Identify which cell holds the provided text, then report its [x, y] central coordinate. 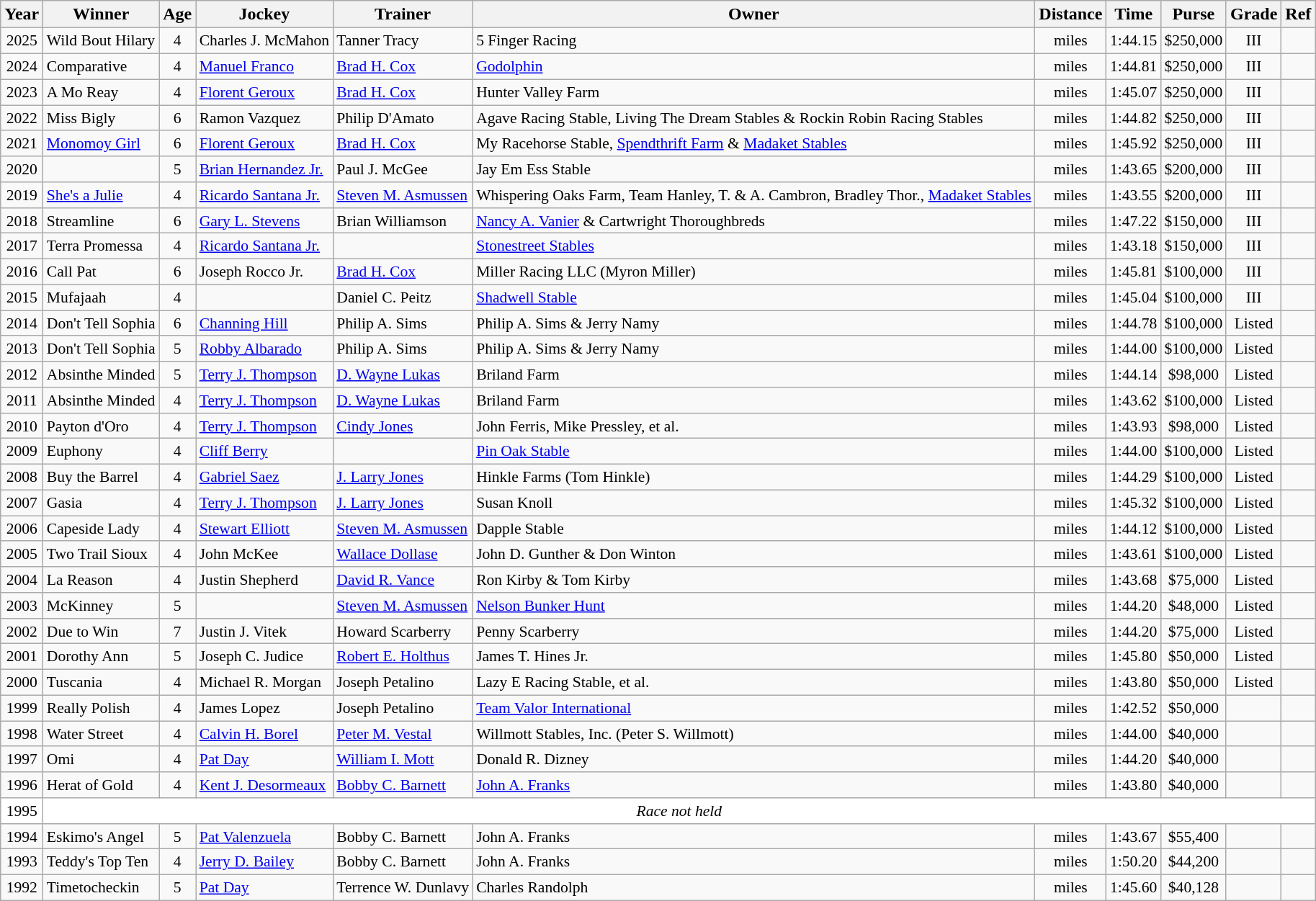
Jockey [265, 14]
Nelson Bunker Hunt [753, 606]
2018 [22, 220]
2006 [22, 529]
Daniel C. Peitz [403, 297]
2019 [22, 195]
Stewart Elliott [265, 529]
Time [1134, 14]
Robby Albarado [265, 349]
David R. Vance [403, 580]
2024 [22, 66]
Howard Scarberry [403, 631]
2001 [22, 657]
Water Street [101, 734]
John Ferris, Mike Pressley, et al. [753, 426]
Brian Hernandez Jr. [265, 169]
2002 [22, 631]
Philip D'Amato [403, 118]
Terra Promessa [101, 246]
2021 [22, 143]
Buy the Barrel [101, 477]
Ramon Vazquez [265, 118]
1995 [22, 811]
Dapple Stable [753, 529]
Really Polish [101, 708]
2022 [22, 118]
Penny Scarberry [753, 631]
Winner [101, 14]
1:43.68 [1134, 580]
Omi [101, 759]
Nancy A. Vanier & Cartwright Thoroughbreds [753, 220]
2007 [22, 503]
1:43.65 [1134, 169]
Tanner Tracy [403, 41]
Manuel Franco [265, 66]
Streamline [101, 220]
1:44.14 [1134, 375]
Jerry D. Bailey [265, 862]
Mufajaah [101, 297]
Ref [1298, 14]
She's a Julie [101, 195]
Gary L. Stevens [265, 220]
1:43.61 [1134, 554]
Teddy's Top Ten [101, 862]
1:44.78 [1134, 323]
Agave Racing Stable, Living The Dream Stables & Rockin Robin Racing Stables [753, 118]
1:44.29 [1134, 477]
Timetocheckin [101, 887]
Charles J. McMahon [265, 41]
2012 [22, 375]
Joseph C. Judice [265, 657]
Paul J. McGee [403, 169]
Grade [1253, 14]
2017 [22, 246]
Justin J. Vitek [265, 631]
Euphony [101, 452]
1:45.92 [1134, 143]
1:44.15 [1134, 41]
1994 [22, 836]
Distance [1070, 14]
Whispering Oaks Farm, Team Hanley, T. & A. Cambron, Bradley Thor., Madaket Stables [753, 195]
Two Trail Sioux [101, 554]
1992 [22, 887]
1996 [22, 785]
Dorothy Ann [101, 657]
Ron Kirby & Tom Kirby [753, 580]
2025 [22, 41]
$44,200 [1193, 862]
1999 [22, 708]
Miss Bigly [101, 118]
Robert E. Holthus [403, 657]
2004 [22, 580]
Michael R. Morgan [265, 682]
John D. Gunther & Don Winton [753, 554]
Charles Randolph [753, 887]
7 [177, 631]
1:47.22 [1134, 220]
Susan Knoll [753, 503]
1:44.82 [1134, 118]
Shadwell Stable [753, 297]
Lazy E Racing Stable, et al. [753, 682]
$48,000 [1193, 606]
Due to Win [101, 631]
Brian Williamson [403, 220]
A Mo Reay [101, 92]
Calvin H. Borel [265, 734]
Gasia [101, 503]
2016 [22, 272]
Race not held [679, 811]
Tuscania [101, 682]
Payton d'Oro [101, 426]
1:45.81 [1134, 272]
1:50.20 [1134, 862]
Kent J. Desormeaux [265, 785]
2023 [22, 92]
Team Valor International [753, 708]
Wallace Dollase [403, 554]
2008 [22, 477]
5 Finger Racing [753, 41]
Pat Valenzuela [265, 836]
Age [177, 14]
McKinney [101, 606]
2005 [22, 554]
$55,400 [1193, 836]
Joseph Rocco Jr. [265, 272]
Channing Hill [265, 323]
1:43.67 [1134, 836]
Comparative [101, 66]
Godolphin [753, 66]
Trainer [403, 14]
Capeside Lady [101, 529]
1:42.52 [1134, 708]
1:44.81 [1134, 66]
Cliff Berry [265, 452]
Wild Bout Hilary [101, 41]
1:45.32 [1134, 503]
1:45.04 [1134, 297]
James T. Hines Jr. [753, 657]
1993 [22, 862]
$40,128 [1193, 887]
James Lopez [265, 708]
2011 [22, 400]
Herat of Gold [101, 785]
Call Pat [101, 272]
Pin Oak Stable [753, 452]
2020 [22, 169]
1:45.07 [1134, 92]
Hunter Valley Farm [753, 92]
Gabriel Saez [265, 477]
1:44.12 [1134, 529]
Miller Racing LLC (Myron Miller) [753, 272]
Jay Em Ess Stable [753, 169]
2000 [22, 682]
Willmott Stables, Inc. (Peter S. Willmott) [753, 734]
2014 [22, 323]
Hinkle Farms (Tom Hinkle) [753, 477]
Stonestreet Stables [753, 246]
Peter M. Vestal [403, 734]
1997 [22, 759]
1:45.60 [1134, 887]
1:43.62 [1134, 400]
Justin Shepherd [265, 580]
1:43.18 [1134, 246]
2009 [22, 452]
My Racehorse Stable, Spendthrift Farm & Madaket Stables [753, 143]
La Reason [101, 580]
Owner [753, 14]
1:45.80 [1134, 657]
2010 [22, 426]
Purse [1193, 14]
Monomoy Girl [101, 143]
Year [22, 14]
Donald R. Dizney [753, 759]
Eskimo's Angel [101, 836]
1:43.93 [1134, 426]
2015 [22, 297]
1:43.55 [1134, 195]
John McKee [265, 554]
Cindy Jones [403, 426]
1998 [22, 734]
William I. Mott [403, 759]
2003 [22, 606]
2013 [22, 349]
Terrence W. Dunlavy [403, 887]
